Search for the cell housing the specified text and yield its (x, y) center coordinate. 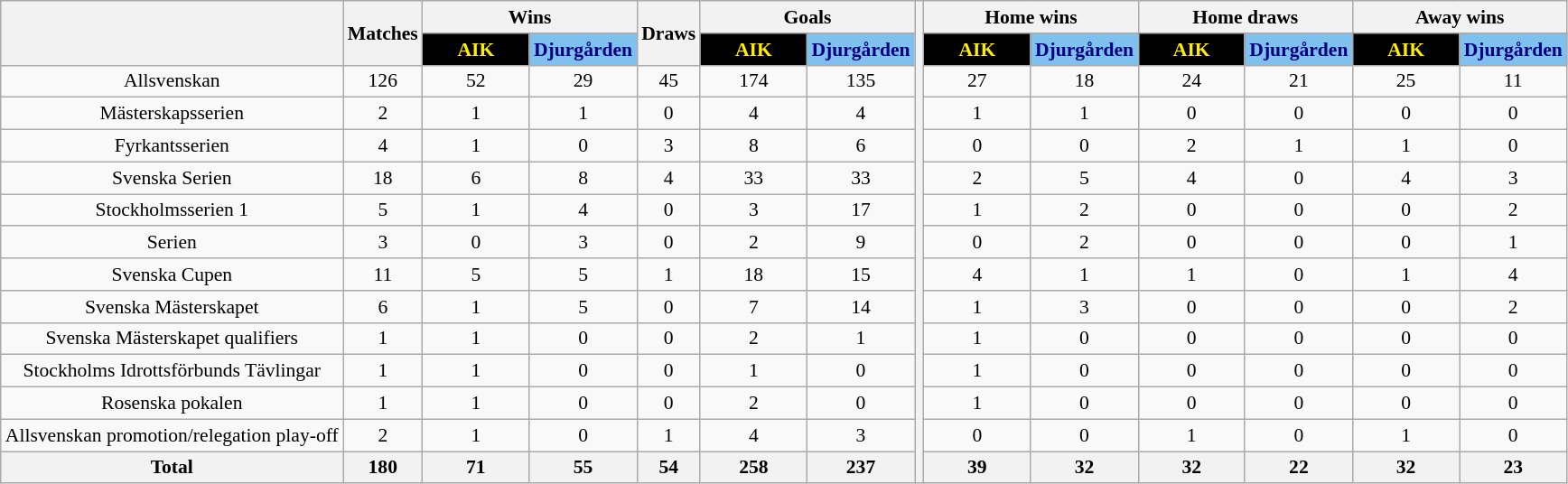
Home wins (1031, 17)
180 (383, 468)
7 (753, 307)
Serien (172, 243)
9 (860, 243)
54 (668, 468)
Mästerskapsserien (172, 114)
Goals (807, 17)
71 (476, 468)
Svenska Cupen (172, 275)
Matches (383, 33)
14 (860, 307)
258 (753, 468)
24 (1191, 81)
15 (860, 275)
52 (476, 81)
Svenska Serien (172, 178)
25 (1406, 81)
174 (753, 81)
Svenska Mästerskapet qualifiers (172, 339)
23 (1514, 468)
29 (583, 81)
126 (383, 81)
237 (860, 468)
39 (977, 468)
27 (977, 81)
Home draws (1245, 17)
55 (583, 468)
Total (172, 468)
Draws (668, 33)
22 (1299, 468)
Stockholms Idrottsförbunds Tävlingar (172, 371)
Stockholmsserien 1 (172, 210)
Away wins (1460, 17)
Allsvenskan promotion/relegation play-off (172, 435)
17 (860, 210)
135 (860, 81)
Rosenska pokalen (172, 404)
45 (668, 81)
Allsvenskan (172, 81)
Svenska Mästerskapet (172, 307)
Fyrkantsserien (172, 146)
21 (1299, 81)
Wins (529, 17)
